Search for the cell housing the specified text and yield its (x, y) center coordinate. 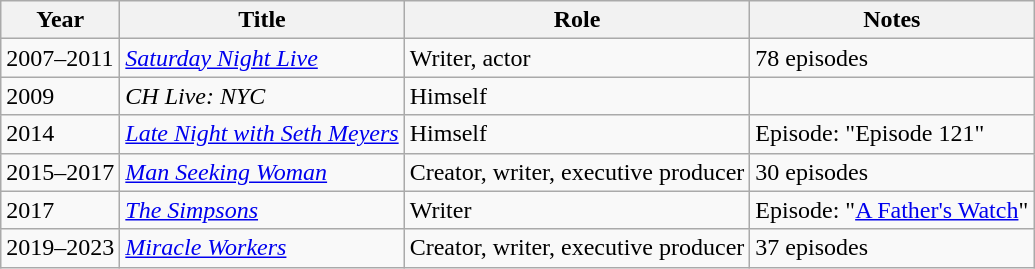
2017 (60, 210)
2009 (60, 96)
Miracle Workers (262, 248)
Episode: "A Father's Watch" (892, 210)
Writer, actor (577, 58)
Late Night with Seth Meyers (262, 134)
Writer (577, 210)
Episode: "Episode 121" (892, 134)
2014 (60, 134)
2019–2023 (60, 248)
CH Live: NYC (262, 96)
78 episodes (892, 58)
Notes (892, 20)
2007–2011 (60, 58)
Saturday Night Live (262, 58)
Man Seeking Woman (262, 172)
2015–2017 (60, 172)
Title (262, 20)
The Simpsons (262, 210)
Year (60, 20)
Role (577, 20)
30 episodes (892, 172)
37 episodes (892, 248)
